Search for the cell housing the specified text and yield its [x, y] center coordinate. 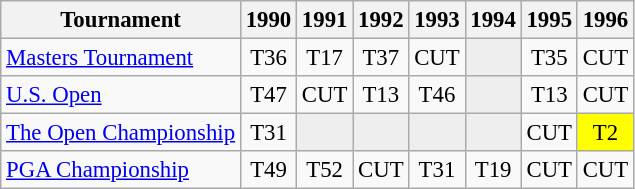
1993 [437, 20]
U.S. Open [121, 95]
Masters Tournament [121, 58]
T36 [268, 58]
Tournament [121, 20]
T47 [268, 95]
T37 [381, 58]
T52 [325, 170]
1995 [549, 20]
T49 [268, 170]
T19 [493, 170]
1992 [381, 20]
1990 [268, 20]
1996 [605, 20]
T2 [605, 133]
T46 [437, 95]
T17 [325, 58]
1994 [493, 20]
1991 [325, 20]
T35 [549, 58]
PGA Championship [121, 170]
The Open Championship [121, 133]
